Pinpoint the cell where the given text exists, returning its (x, y) midpoint coordinate. 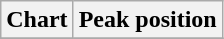
Peak position (148, 20)
Chart (37, 20)
